Determine the (x, y) coordinate at the center of the cell enclosing the given text.  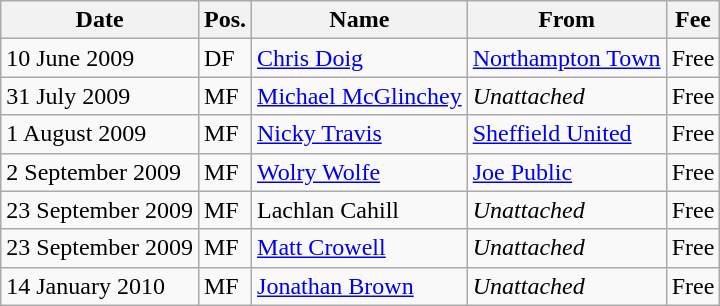
Michael McGlinchey (360, 96)
1 August 2009 (100, 134)
14 January 2010 (100, 286)
Nicky Travis (360, 134)
Lachlan Cahill (360, 210)
DF (224, 58)
2 September 2009 (100, 172)
Date (100, 20)
From (566, 20)
Name (360, 20)
Fee (693, 20)
10 June 2009 (100, 58)
Chris Doig (360, 58)
Joe Public (566, 172)
Matt Crowell (360, 248)
Northampton Town (566, 58)
Pos. (224, 20)
Wolry Wolfe (360, 172)
31 July 2009 (100, 96)
Sheffield United (566, 134)
Jonathan Brown (360, 286)
